Output the [X, Y] coordinate of the center of the cell containing the given text.  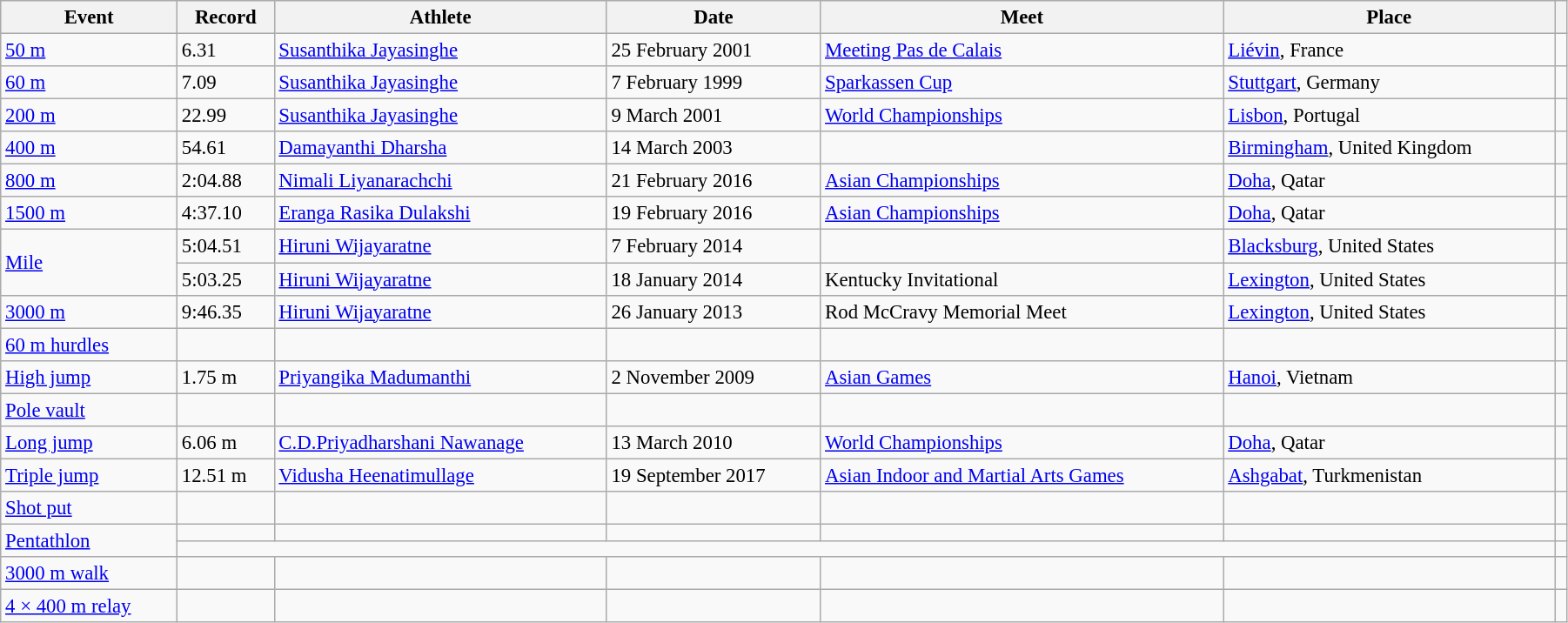
26 January 2013 [714, 311]
12.51 m [226, 475]
Shot put [89, 508]
1500 m [89, 213]
Asian Games [1022, 377]
Priyangika Madumanthi [440, 377]
Meet [1022, 17]
Triple jump [89, 475]
Asian Indoor and Martial Arts Games [1022, 475]
Stuttgart, Germany [1389, 83]
Vidusha Heenatimullage [440, 475]
Lisbon, Portugal [1389, 116]
Rod McCravy Memorial Meet [1022, 311]
19 February 2016 [714, 213]
18 January 2014 [714, 279]
Sparkassen Cup [1022, 83]
13 March 2010 [714, 443]
Mile [89, 263]
Blacksburg, United States [1389, 246]
Kentucky Invitational [1022, 279]
1.75 m [226, 377]
400 m [89, 148]
Ashgabat, Turkmenistan [1389, 475]
Date [714, 17]
7 February 2014 [714, 246]
Pole vault [89, 410]
9 March 2001 [714, 116]
Record [226, 17]
800 m [89, 181]
Hanoi, Vietnam [1389, 377]
200 m [89, 116]
54.61 [226, 148]
Event [89, 17]
2 November 2009 [714, 377]
6.06 m [226, 443]
5:04.51 [226, 246]
Birmingham, United Kingdom [1389, 148]
21 February 2016 [714, 181]
22.99 [226, 116]
60 m [89, 83]
4 × 400 m relay [89, 606]
25 February 2001 [714, 50]
60 m hurdles [89, 345]
5:03.25 [226, 279]
Place [1389, 17]
9:46.35 [226, 311]
7.09 [226, 83]
50 m [89, 50]
Long jump [89, 443]
Pentathlon [89, 540]
3000 m [89, 311]
Nimali Liyanarachchi [440, 181]
Meeting Pas de Calais [1022, 50]
19 September 2017 [714, 475]
Damayanthi Dharsha [440, 148]
3000 m walk [89, 573]
6.31 [226, 50]
4:37.10 [226, 213]
Eranga Rasika Dulakshi [440, 213]
Liévin, France [1389, 50]
C.D.Priyadharshani Nawanage [440, 443]
High jump [89, 377]
14 March 2003 [714, 148]
Athlete [440, 17]
7 February 1999 [714, 83]
2:04.88 [226, 181]
